Find where the given text appears and provide that cell's center as (x, y) coordinate. 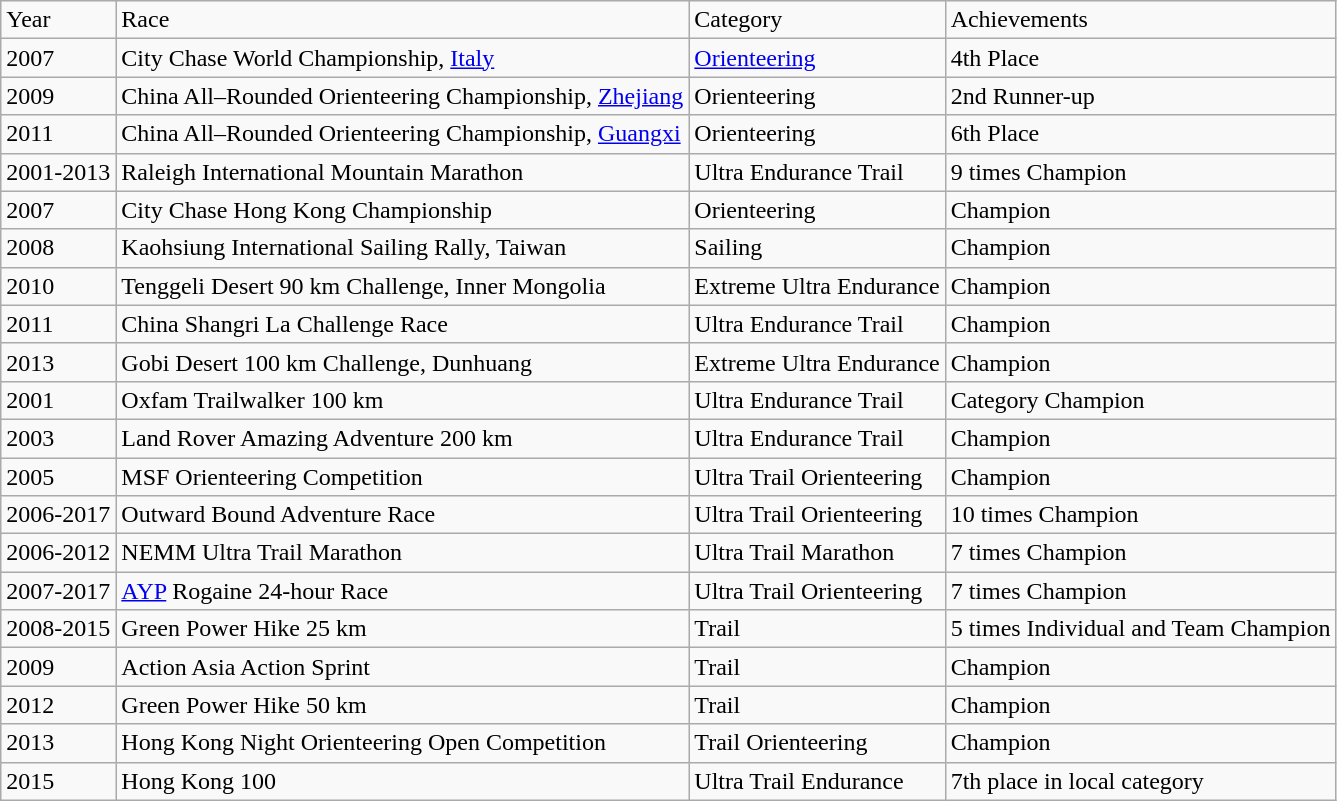
Raleigh International Mountain Marathon (402, 172)
Outward Bound Adventure Race (402, 515)
4th Place (1140, 58)
Sailing (817, 248)
Hong Kong 100 (402, 781)
2003 (58, 438)
2008 (58, 248)
2001 (58, 400)
Race (402, 20)
2015 (58, 781)
Action Asia Action Sprint (402, 667)
City Chase Hong Kong Championship (402, 210)
China All–Rounded Orienteering Championship, Guangxi (402, 134)
NEMM Ultra Trail Marathon (402, 553)
AYP Rogaine 24-hour Race (402, 591)
Achievements (1140, 20)
China Shangri La Challenge Race (402, 324)
Gobi Desert 100 km Challenge, Dunhuang (402, 362)
Year (58, 20)
Land Rover Amazing Adventure 200 km (402, 438)
9 times Champion (1140, 172)
2012 (58, 705)
Hong Kong Night Orienteering Open Competition (402, 743)
2008-2015 (58, 629)
Ultra Trail Endurance (817, 781)
China All–Rounded Orienteering Championship, Zhejiang (402, 96)
2007-2017 (58, 591)
2006-2017 (58, 515)
MSF Orienteering Competition (402, 477)
6th Place (1140, 134)
10 times Champion (1140, 515)
2010 (58, 286)
Category (817, 20)
Ultra Trail Marathon (817, 553)
7th place in local category (1140, 781)
Green Power Hike 25 km (402, 629)
Trail Orienteering (817, 743)
Kaohsiung International Sailing Rally, Taiwan (402, 248)
Tenggeli Desert 90 km Challenge, Inner Mongolia (402, 286)
2006-2012 (58, 553)
5 times Individual and Team Champion (1140, 629)
2005 (58, 477)
City Chase World Championship, Italy (402, 58)
Category Champion (1140, 400)
2nd Runner-up (1140, 96)
Oxfam Trailwalker 100 km (402, 400)
2001-2013 (58, 172)
Green Power Hike 50 km (402, 705)
